Detect which cell encompasses the target text, then output its (X, Y) center coordinate. 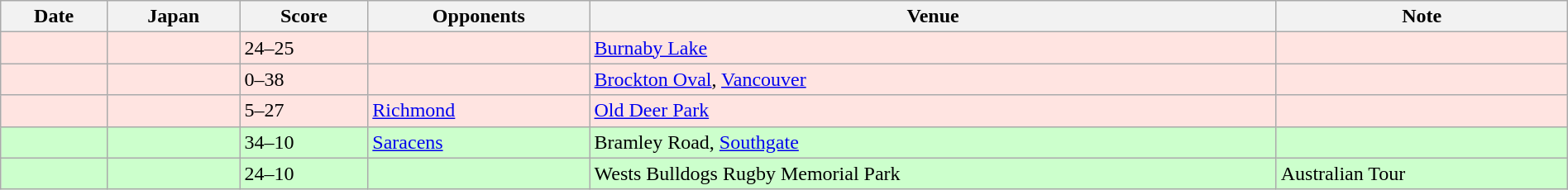
Japan (174, 17)
5–27 (304, 111)
Bramley Road, Southgate (933, 142)
Saracens (479, 142)
34–10 (304, 142)
Score (304, 17)
Opponents (479, 17)
24–25 (304, 48)
Brockton Oval, Vancouver (933, 79)
Burnaby Lake (933, 48)
Note (1422, 17)
Date (55, 17)
Old Deer Park (933, 111)
Richmond (479, 111)
Australian Tour (1422, 173)
Wests Bulldogs Rugby Memorial Park (933, 173)
0–38 (304, 79)
24–10 (304, 173)
Venue (933, 17)
